Provide the [x, y] coordinate of the cell's center where the given text is located.  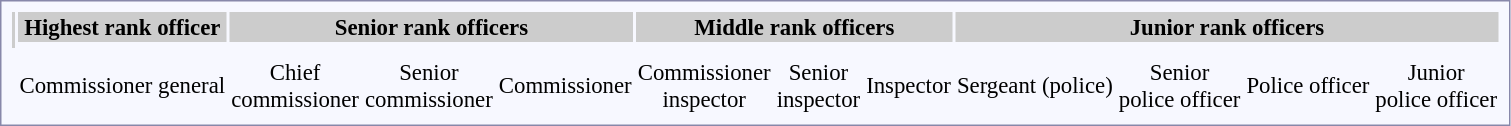
Senior commissioner [428, 86]
Junior rank officers [1226, 27]
Commissioner [565, 86]
Police officer [1308, 86]
Middle rank officers [794, 27]
Senior inspector [818, 86]
Chief commissioner [296, 86]
Senior rank officers [432, 27]
Highest rank officer [122, 27]
Inspector [909, 86]
Commissioner inspector [704, 86]
Sergeant (police) [1034, 86]
Junior police officer [1436, 86]
Commissioner general [122, 86]
Senior police officer [1180, 86]
